Find where the given text appears and provide that cell's center as [X, Y] coordinate. 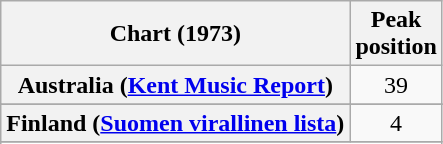
4 [396, 123]
Peakposition [396, 34]
Chart (1973) [176, 34]
Finland (Suomen virallinen lista) [176, 123]
39 [396, 85]
Australia (Kent Music Report) [176, 85]
